Detect which cell encompasses the target text, then output its (X, Y) center coordinate. 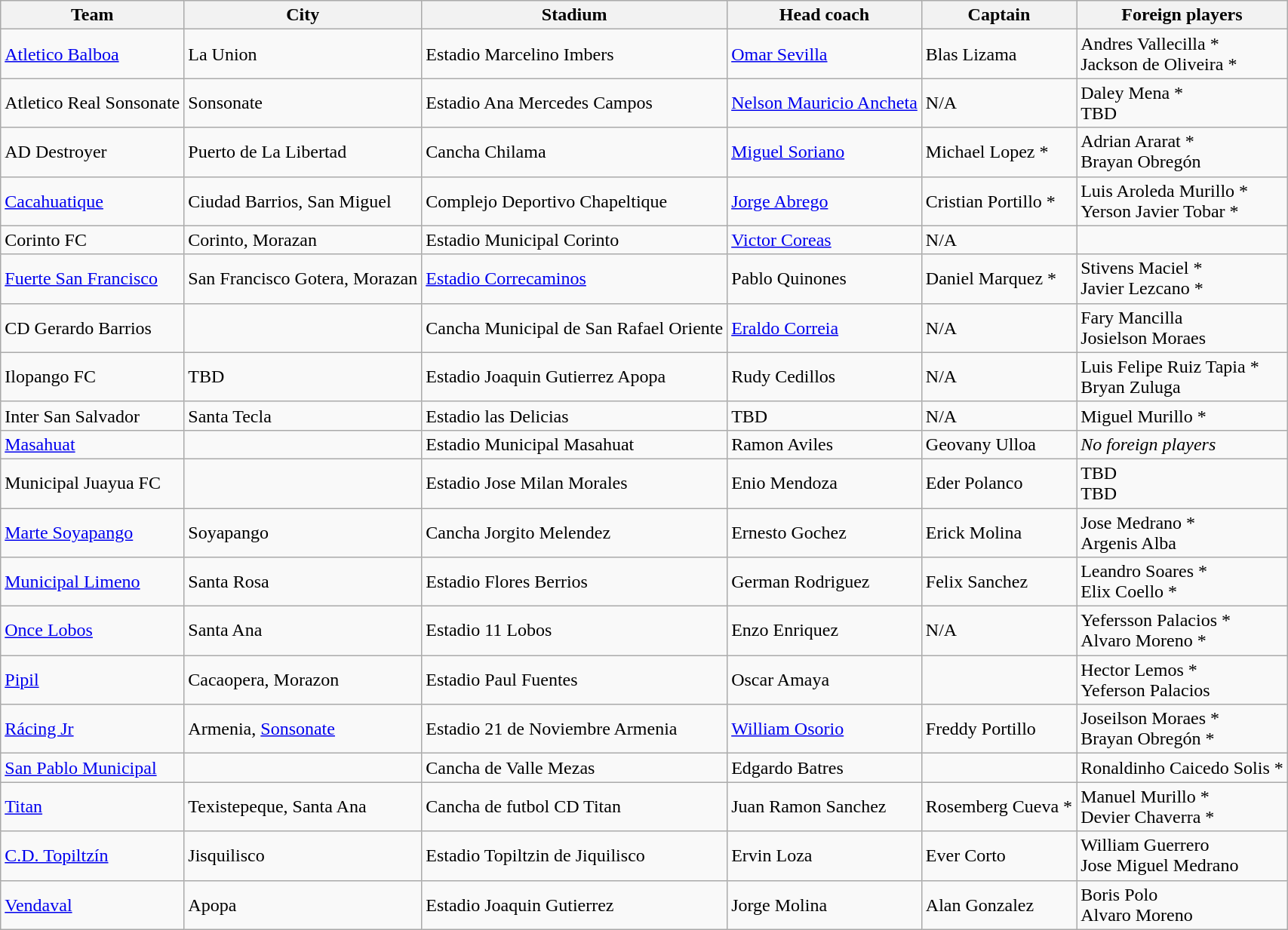
Pipil (92, 680)
Marte Soyapango (92, 533)
Ciudad Barrios, San Miguel (303, 201)
Felix Sanchez (999, 582)
Soyapango (303, 533)
Cacaopera, Morazon (303, 680)
German Rodriguez (825, 582)
Municipal Juayua FC (92, 483)
Daley Mena * TBD (1182, 103)
Cristian Portillo * (999, 201)
Sonsonate (303, 103)
Cancha de futbol CD Titan (575, 807)
Joseilson Moraes * Brayan Obregón * (1182, 729)
TBD TBD (1182, 483)
Cancha Municipal de San Rafael Oriente (575, 327)
Jorge Abrego (825, 201)
Corinto FC (92, 240)
Adrian Ararat * Brayan Obregón (1182, 152)
Armenia, Sonsonate (303, 729)
Erick Molina (999, 533)
Oscar Amaya (825, 680)
Miguel Soriano (825, 152)
Juan Ramon Sanchez (825, 807)
Atletico Balboa (92, 54)
Estadio 21 de Noviembre Armenia (575, 729)
Estadio las Delicias (575, 416)
Luis Aroleda Murillo * Yerson Javier Tobar * (1182, 201)
Geovany Ulloa (999, 444)
Estadio Marcelino Imbers (575, 54)
Captain (999, 15)
Estadio Flores Berrios (575, 582)
Blas Lizama (999, 54)
Ever Corto (999, 855)
Cacahuatique (92, 201)
Miguel Murillo * (1182, 416)
Estadio Joaquin Gutierrez (575, 905)
Freddy Portillo (999, 729)
Apopa (303, 905)
Masahuat (92, 444)
Estadio Ana Mercedes Campos (575, 103)
Rudy Cedillos (825, 377)
Stivens Maciel * Javier Lezcano * (1182, 279)
Omar Sevilla (825, 54)
Head coach (825, 15)
Nelson Mauricio Ancheta (825, 103)
Cancha Chilama (575, 152)
Texistepeque, Santa Ana (303, 807)
CD Gerardo Barrios (92, 327)
Stadium (575, 15)
Jorge Molina (825, 905)
Leandro Soares * Elix Coello * (1182, 582)
William Osorio (825, 729)
Eder Polanco (999, 483)
Foreign players (1182, 15)
Daniel Marquez * (999, 279)
Estadio Correcaminos (575, 279)
Puerto de La Libertad (303, 152)
Victor Coreas (825, 240)
Manuel Murillo * Devier Chaverra * (1182, 807)
Michael Lopez * (999, 152)
City (303, 15)
Rosemberg Cueva * (999, 807)
Eraldo Correia (825, 327)
Estadio Jose Milan Morales (575, 483)
Cancha de Valle Mezas (575, 768)
Atletico Real Sonsonate (92, 103)
Fary Mancilla Josielson Moraes (1182, 327)
AD Destroyer (92, 152)
Municipal Limeno (92, 582)
Estadio Topiltzin de Jiquilisco (575, 855)
Santa Ana (303, 631)
Rácing Jr (92, 729)
Andres Vallecilla * Jackson de Oliveira * (1182, 54)
Estadio Paul Fuentes (575, 680)
Complejo Deportivo Chapeltique (575, 201)
La Union (303, 54)
Ronaldinho Caicedo Solis * (1182, 768)
Estadio 11 Lobos (575, 631)
Team (92, 15)
Boris Polo Alvaro Moreno (1182, 905)
Ilopango FC (92, 377)
William Guerrero Jose Miguel Medrano (1182, 855)
Estadio Joaquin Gutierrez Apopa (575, 377)
Enio Mendoza (825, 483)
Cancha Jorgito Melendez (575, 533)
Ramon Aviles (825, 444)
Luis Felipe Ruiz Tapia * Bryan Zuluga (1182, 377)
No foreign players (1182, 444)
Fuerte San Francisco (92, 279)
San Francisco Gotera, Morazan (303, 279)
Jisquilisco (303, 855)
Ervin Loza (825, 855)
Estadio Municipal Masahuat (575, 444)
San Pablo Municipal (92, 768)
C.D. Topiltzín (92, 855)
Inter San Salvador (92, 416)
Yefersson Palacios * Alvaro Moreno * (1182, 631)
Titan (92, 807)
Jose Medrano * Argenis Alba (1182, 533)
Santa Rosa (303, 582)
Estadio Municipal Corinto (575, 240)
Enzo Enriquez (825, 631)
Once Lobos (92, 631)
Alan Gonzalez (999, 905)
Hector Lemos * Yeferson Palacios (1182, 680)
Pablo Quinones (825, 279)
Santa Tecla (303, 416)
Corinto, Morazan (303, 240)
Ernesto Gochez (825, 533)
Edgardo Batres (825, 768)
Vendaval (92, 905)
